Provide the [x, y] coordinate of the cell's center where the given text is located.  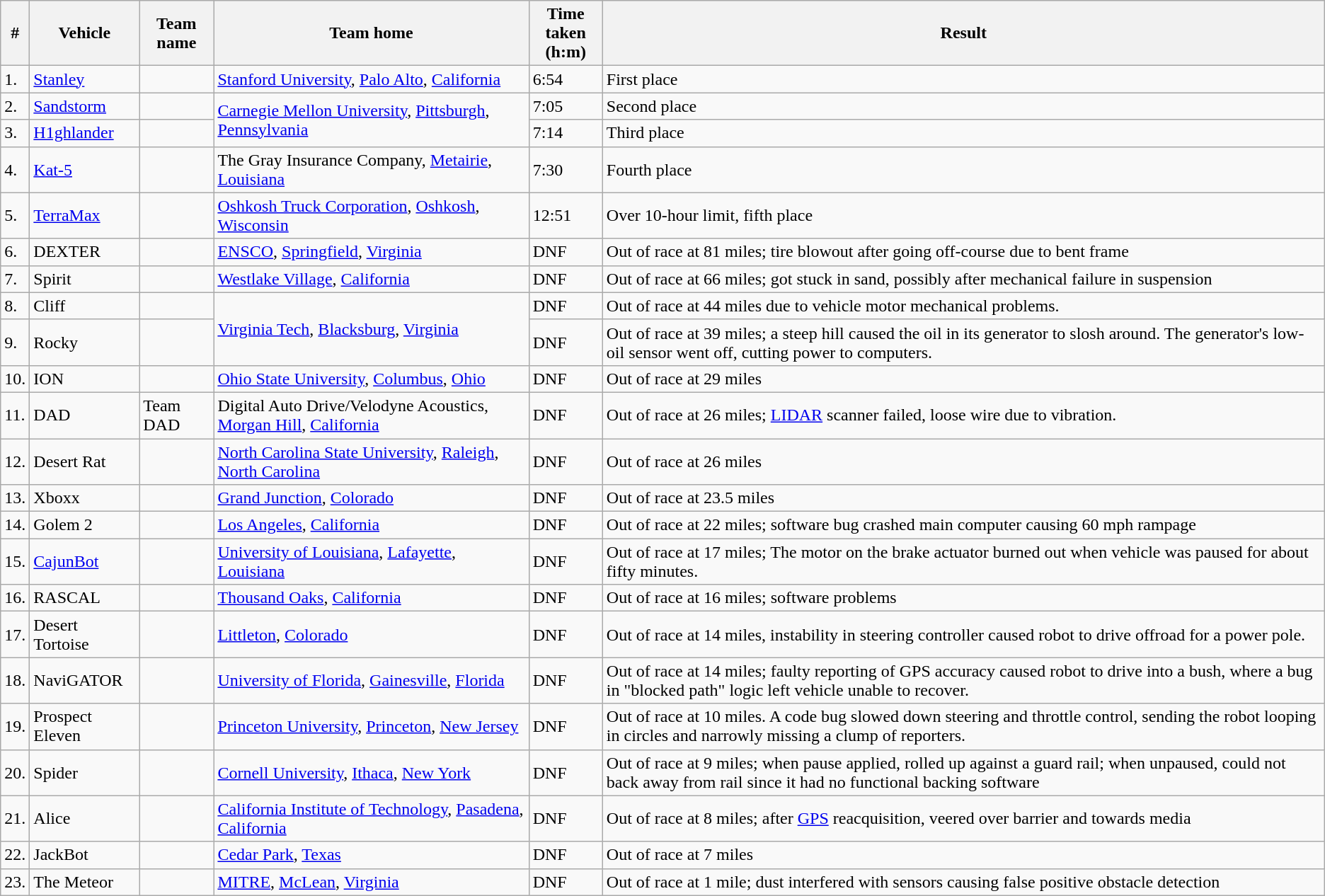
Desert Rat [85, 461]
Sandstorm [85, 106]
Third place [963, 133]
Out of race at 16 miles; software problems [963, 598]
Out of race at 14 miles, instability in steering controller caused robot to drive offroad for a power pole. [963, 634]
Out of race at 23.5 miles [963, 498]
Virginia Tech, Blacksburg, Virginia [371, 328]
JackBot [85, 855]
Vehicle [85, 33]
14. [16, 525]
4. [16, 170]
Team name [177, 33]
Out of race at 29 miles [963, 379]
# [16, 33]
NaviGATOR [85, 681]
12. [16, 461]
Out of race at 7 miles [963, 855]
Cornell University, Ithaca, New York [371, 773]
7:05 [566, 106]
Desert Tortoise [85, 634]
University of Louisiana, Lafayette, Louisiana [371, 562]
Fourth place [963, 170]
Out of race at 17 miles; The motor on the brake actuator burned out when vehicle was paused for about fifty minutes. [963, 562]
Princeton University, Princeton, New Jersey [371, 726]
7:14 [566, 133]
21. [16, 818]
Spirit [85, 279]
6. [16, 252]
ION [85, 379]
Team DAD [177, 415]
18. [16, 681]
10. [16, 379]
Second place [963, 106]
22. [16, 855]
6:54 [566, 79]
Ohio State University, Columbus, Ohio [371, 379]
Oshkosh Truck Corporation, Oshkosh, Wisconsin [371, 215]
Out of race at 66 miles; got stuck in sand, possibly after mechanical failure in suspension [963, 279]
3. [16, 133]
Stanley [85, 79]
First place [963, 79]
University of Florida, Gainesville, Florida [371, 681]
North Carolina State University, Raleigh, North Carolina [371, 461]
13. [16, 498]
Stanford University, Palo Alto, California [371, 79]
Time taken(h:m) [566, 33]
Out of race at 26 miles; LIDAR scanner failed, loose wire due to vibration. [963, 415]
16. [16, 598]
12:51 [566, 215]
1. [16, 79]
CajunBot [85, 562]
Los Angeles, California [371, 525]
Team home [371, 33]
5. [16, 215]
Out of race at 81 miles; tire blowout after going off-course due to bent frame [963, 252]
17. [16, 634]
Xboxx [85, 498]
H1ghlander [85, 133]
RASCAL [85, 598]
Digital Auto Drive/Velodyne Acoustics, Morgan Hill, California [371, 415]
Prospect Eleven [85, 726]
20. [16, 773]
Alice [85, 818]
19. [16, 726]
7:30 [566, 170]
Spider [85, 773]
Littleton, Colorado [371, 634]
15. [16, 562]
ENSCO, Springfield, Virginia [371, 252]
Result [963, 33]
Out of race at 8 miles; after GPS reacquisition, veered over barrier and towards media [963, 818]
Out of race at 44 miles due to vehicle motor mechanical problems. [963, 306]
Westlake Village, California [371, 279]
2. [16, 106]
MITRE, McLean, Virginia [371, 882]
Thousand Oaks, California [371, 598]
Rocky [85, 343]
23. [16, 882]
DAD [85, 415]
DEXTER [85, 252]
Grand Junction, Colorado [371, 498]
7. [16, 279]
Golem 2 [85, 525]
TerraMax [85, 215]
Out of race at 26 miles [963, 461]
Cliff [85, 306]
Carnegie Mellon University, Pittsburgh, Pennsylvania [371, 120]
The Meteor [85, 882]
9. [16, 343]
Out of race at 1 mile; dust interfered with sensors causing false positive obstacle detection [963, 882]
8. [16, 306]
California Institute of Technology, Pasadena, California [371, 818]
Kat-5 [85, 170]
The Gray Insurance Company, Metairie, Louisiana [371, 170]
11. [16, 415]
Out of race at 22 miles; software bug crashed main computer causing 60 mph rampage [963, 525]
Over 10-hour limit, fifth place [963, 215]
Cedar Park, Texas [371, 855]
